Return [x, y] of the center of cell containing provided text 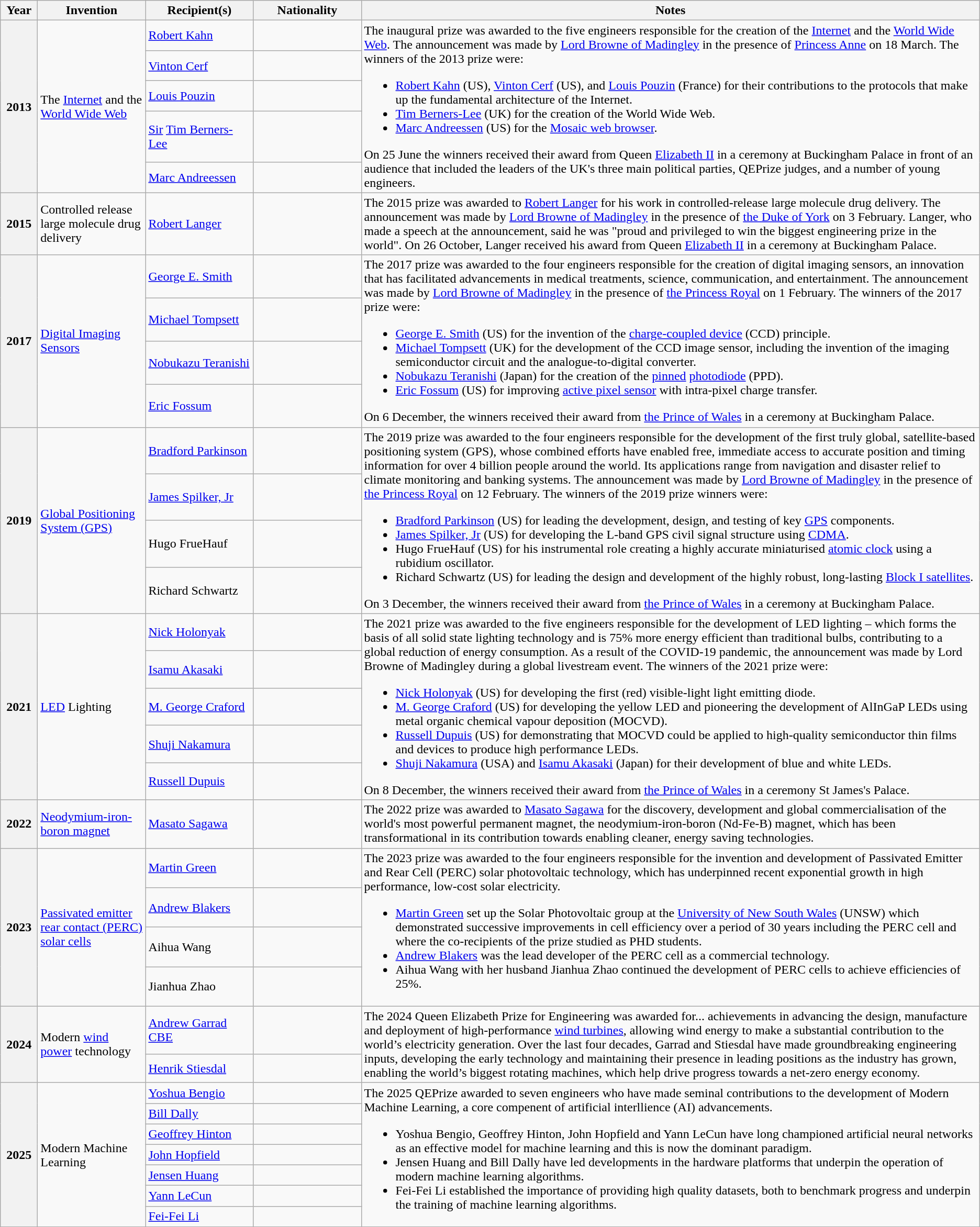
Bradford Parkinson [199, 450]
The Internet and the World Wide Web [92, 107]
Nobukazu Teranishi [199, 362]
Aihua Wang [199, 947]
Notes [670, 10]
Fei-Fei Li [199, 1217]
Sir Tim Berners-Lee [199, 137]
Jianhua Zhao [199, 987]
Nationality [307, 10]
2015 [19, 224]
Robert Kahn [199, 36]
Nick Holonyak [199, 632]
2025 [19, 1155]
Neodymium-iron-boron magnet [92, 824]
Geoffrey Hinton [199, 1134]
Richard Schwartz [199, 590]
Hugo FrueHauf [199, 543]
Masato Sagawa [199, 824]
M. George Craford [199, 707]
Yoshua Bengio [199, 1093]
Eric Fossum [199, 406]
Isamu Akasaki [199, 669]
Year [19, 10]
Modern wind power technology [92, 1044]
2022 [19, 824]
Marc Andreessen [199, 177]
2021 [19, 707]
2023 [19, 927]
Shuji Nakamura [199, 744]
2017 [19, 341]
Michael Tompsett [199, 319]
Modern Machine Learning [92, 1155]
Vinton Cerf [199, 65]
LED Lighting [92, 707]
2013 [19, 107]
2019 [19, 520]
Yann LeCun [199, 1196]
Russell Dupuis [199, 781]
Robert Langer [199, 224]
John Hopfield [199, 1155]
Andrew Garrad CBE [199, 1030]
Andrew Blakers [199, 908]
Henrik Stiesdal [199, 1068]
Jensen Huang [199, 1175]
Recipient(s) [199, 10]
Invention [92, 10]
James Spilker, Jr [199, 497]
Digital Imaging Sensors [92, 341]
Passivated emitter rear contact (PERC) solar cells [92, 927]
Martin Green [199, 868]
George E. Smith [199, 276]
Louis Pouzin [199, 96]
Controlled release large molecule drug delivery [92, 224]
Bill Dally [199, 1114]
Global Positioning System (GPS) [92, 520]
2024 [19, 1044]
